Search for the cell housing the specified text and yield its (X, Y) center coordinate. 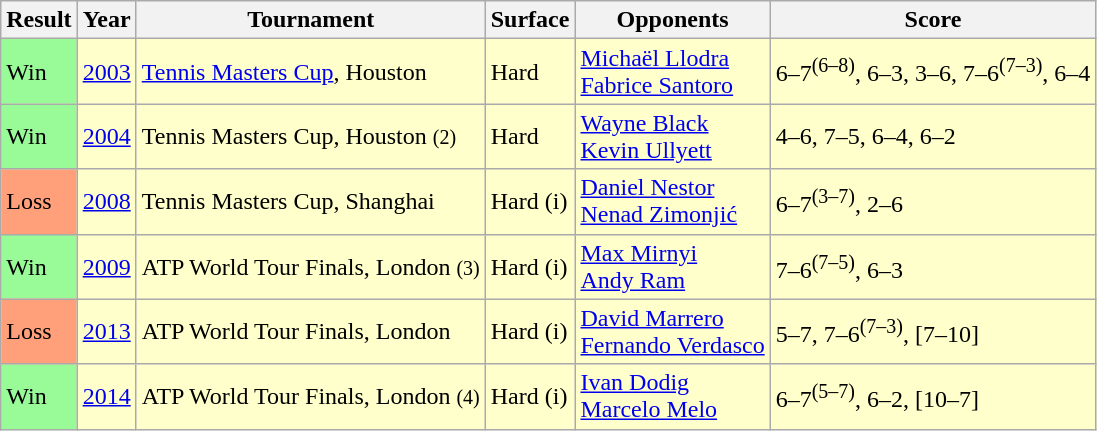
Tournament (310, 20)
5–7, 7–6(7–3), [7–10] (933, 332)
Wayne Black Kevin Ullyett (672, 136)
6–7(3–7), 2–6 (933, 202)
Tennis Masters Cup, Shanghai (310, 202)
Year (106, 20)
Ivan Dodig Marcelo Melo (672, 396)
Score (933, 20)
Michaël Llodra Fabrice Santoro (672, 72)
David Marrero Fernando Verdasco (672, 332)
2009 (106, 266)
2004 (106, 136)
4–6, 7–5, 6–4, 6–2 (933, 136)
Surface (530, 20)
7–6(7–5), 6–3 (933, 266)
Tennis Masters Cup, Houston (310, 72)
Tennis Masters Cup, Houston (2) (310, 136)
6–7(5–7), 6–2, [10–7] (933, 396)
ATP World Tour Finals, London (4) (310, 396)
Result (39, 20)
Daniel Nestor Nenad Zimonjić (672, 202)
2014 (106, 396)
Opponents (672, 20)
Max Mirnyi Andy Ram (672, 266)
2013 (106, 332)
6–7(6–8), 6–3, 3–6, 7–6(7–3), 6–4 (933, 72)
2008 (106, 202)
ATP World Tour Finals, London (3) (310, 266)
2003 (106, 72)
ATP World Tour Finals, London (310, 332)
